Extract the (X, Y) coordinate from the center of the cell holding the provided text.  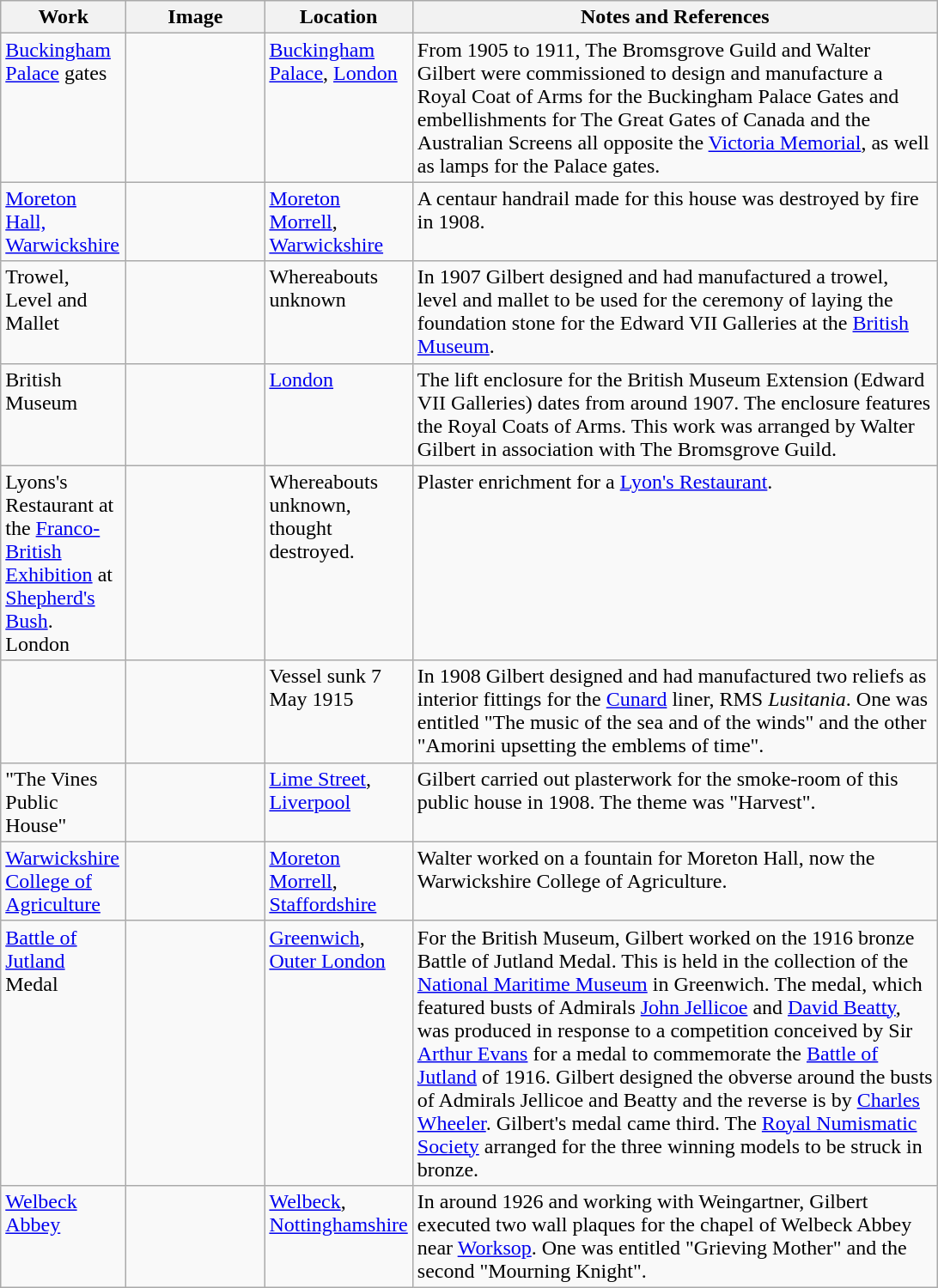
Notes and References (675, 17)
Battle of Jutland Medal (64, 1053)
Warwickshire College of Agriculture (64, 881)
Location (338, 17)
Greenwich, Outer London (338, 1053)
Image (196, 17)
Whereabouts unknown (338, 313)
A centaur handrail made for this house was destroyed by fire in 1908. (675, 222)
Trowel, Level and Mallet (64, 313)
Moreton Morrell, Staffordshire (338, 881)
British Museum (64, 414)
Buckingham Palace, London (338, 108)
Moreton Hall, Warwickshire (64, 222)
Walter worked on a fountain for Moreton Hall, now the Warwickshire College of Agriculture. (675, 881)
Welbeck Abbey (64, 1236)
Gilbert carried out plasterwork for the smoke-room of this public house in 1908. The theme was "Harvest". (675, 802)
Lyons's Restaurant at the Franco-British Exhibition at Shepherd's Bush. London (64, 563)
Lime Street, Liverpool (338, 802)
Work (64, 17)
London (338, 414)
"The Vines Public House" (64, 802)
Plaster enrichment for a Lyon's Restaurant. (675, 563)
Buckingham Palace gates (64, 108)
Vessel sunk 7 May 1915 (338, 711)
Whereabouts unknown, thought destroyed. (338, 563)
Welbeck, Nottinghamshire (338, 1236)
Moreton Morrell, Warwickshire (338, 222)
